Return the (X, Y) coordinate for the center point of the cell that contains the specified text.  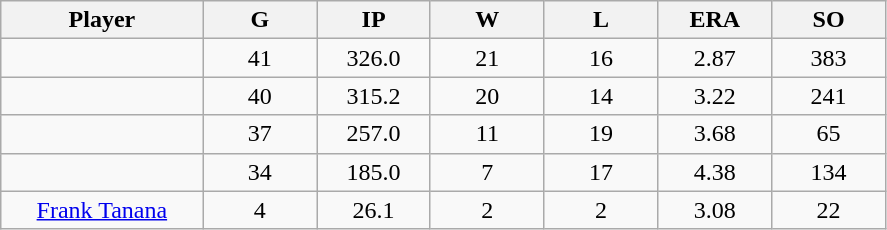
37 (260, 134)
19 (601, 134)
11 (487, 134)
Player (102, 20)
22 (829, 210)
3.68 (715, 134)
4.38 (715, 172)
383 (829, 58)
241 (829, 96)
G (260, 20)
Frank Tanana (102, 210)
4 (260, 210)
315.2 (374, 96)
65 (829, 134)
7 (487, 172)
21 (487, 58)
IP (374, 20)
185.0 (374, 172)
17 (601, 172)
134 (829, 172)
W (487, 20)
40 (260, 96)
14 (601, 96)
3.08 (715, 210)
3.22 (715, 96)
34 (260, 172)
41 (260, 58)
257.0 (374, 134)
20 (487, 96)
326.0 (374, 58)
L (601, 20)
16 (601, 58)
ERA (715, 20)
26.1 (374, 210)
2.87 (715, 58)
SO (829, 20)
